Search for the cell housing the specified text and yield its [X, Y] center coordinate. 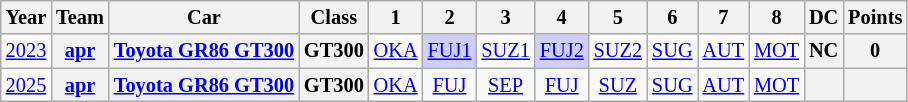
SUZ1 [505, 51]
2025 [26, 85]
SUZ2 [618, 51]
2023 [26, 51]
6 [672, 17]
SUZ [618, 85]
4 [562, 17]
Car [204, 17]
Points [875, 17]
5 [618, 17]
8 [776, 17]
DC [824, 17]
SEP [505, 85]
NC [824, 51]
2 [450, 17]
0 [875, 51]
1 [396, 17]
3 [505, 17]
FUJ2 [562, 51]
Team [80, 17]
Class [334, 17]
Year [26, 17]
7 [724, 17]
FUJ1 [450, 51]
